Identify which cell holds the provided text, then report its (x, y) central coordinate. 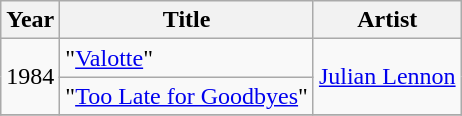
1984 (30, 77)
"Valotte" (187, 58)
"Too Late for Goodbyes" (187, 96)
Title (187, 20)
Year (30, 20)
Julian Lennon (387, 77)
Artist (387, 20)
